Pinpoint the cell where the given text exists, returning its [X, Y] midpoint coordinate. 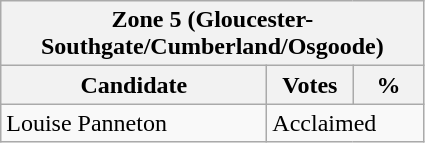
Acclaimed [346, 123]
% [388, 85]
Zone 5 (Gloucester-Southgate/Cumberland/Osgoode) [212, 34]
Votes [310, 85]
Louise Panneton [134, 123]
Candidate [134, 85]
